Determine the [X, Y] coordinate at the center of the cell enclosing the given text.  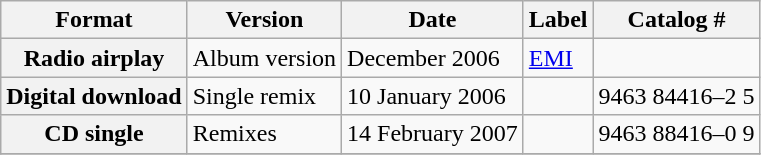
9463 84416–2 5 [676, 96]
Album version [264, 58]
Format [94, 20]
10 January 2006 [433, 96]
CD single [94, 134]
Date [433, 20]
Remixes [264, 134]
Digital download [94, 96]
Radio airplay [94, 58]
December 2006 [433, 58]
14 February 2007 [433, 134]
Label [558, 20]
9463 88416–0 9 [676, 134]
Version [264, 20]
Single remix [264, 96]
Catalog # [676, 20]
EMI [558, 58]
